For the text-containing cell, return its midpoint in [x, y] coordinate format. 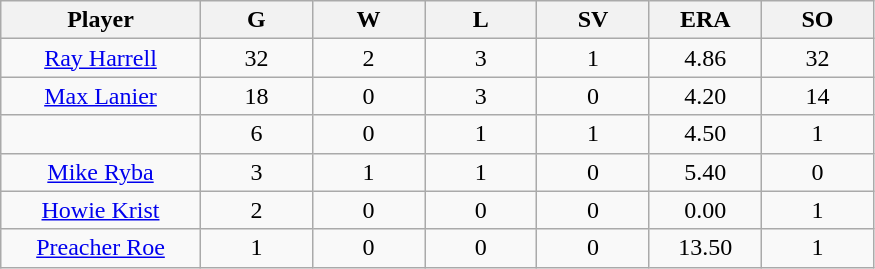
G [256, 20]
Ray Harrell [101, 58]
6 [256, 134]
SV [593, 20]
Howie Krist [101, 210]
SO [817, 20]
4.20 [705, 96]
14 [817, 96]
4.86 [705, 58]
13.50 [705, 248]
L [481, 20]
ERA [705, 20]
Max Lanier [101, 96]
4.50 [705, 134]
W [368, 20]
Preacher Roe [101, 248]
5.40 [705, 172]
0.00 [705, 210]
Mike Ryba [101, 172]
Player [101, 20]
18 [256, 96]
